Detect which cell encompasses the target text, then output its (X, Y) center coordinate. 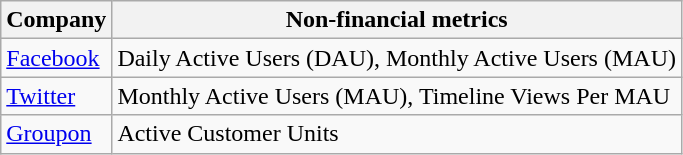
Active Customer Units (397, 134)
Facebook (56, 58)
Groupon (56, 134)
Company (56, 20)
Daily Active Users (DAU), Monthly Active Users (MAU) (397, 58)
Monthly Active Users (MAU), Timeline Views Per MAU (397, 96)
Twitter (56, 96)
Non-financial metrics (397, 20)
